For the text-containing cell, return its midpoint in [x, y] coordinate format. 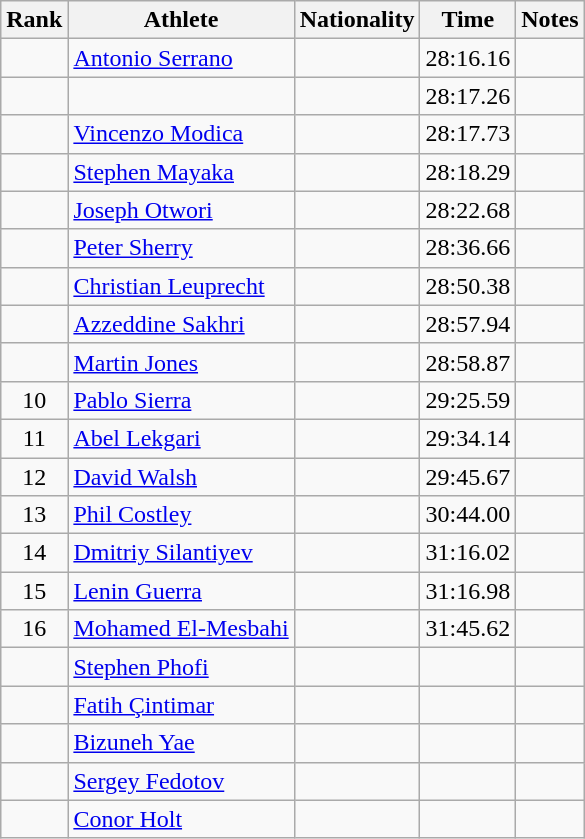
Vincenzo Modica [181, 134]
Antonio Serrano [181, 58]
28:36.66 [468, 248]
Fatih Çintimar [181, 705]
15 [34, 591]
28:50.38 [468, 286]
Time [468, 20]
28:58.87 [468, 362]
Stephen Mayaka [181, 172]
Sergey Fedotov [181, 781]
28:18.29 [468, 172]
28:17.26 [468, 96]
10 [34, 400]
11 [34, 438]
Joseph Otwori [181, 210]
28:17.73 [468, 134]
29:25.59 [468, 400]
Stephen Phofi [181, 667]
Martin Jones [181, 362]
31:45.62 [468, 629]
Phil Costley [181, 515]
13 [34, 515]
Athlete [181, 20]
31:16.02 [468, 553]
Rank [34, 20]
12 [34, 477]
16 [34, 629]
28:16.16 [468, 58]
Dmitriy Silantiyev [181, 553]
Azzeddine Sakhri [181, 324]
Conor Holt [181, 819]
Notes [550, 20]
14 [34, 553]
31:16.98 [468, 591]
Bizuneh Yae [181, 743]
Mohamed El-Mesbahi [181, 629]
29:34.14 [468, 438]
28:57.94 [468, 324]
Abel Lekgari [181, 438]
Peter Sherry [181, 248]
Lenin Guerra [181, 591]
David Walsh [181, 477]
28:22.68 [468, 210]
Pablo Sierra [181, 400]
Nationality [357, 20]
29:45.67 [468, 477]
Christian Leuprecht [181, 286]
30:44.00 [468, 515]
